Capture the cell that displays the provided text and extract its (X, Y) central coordinate. 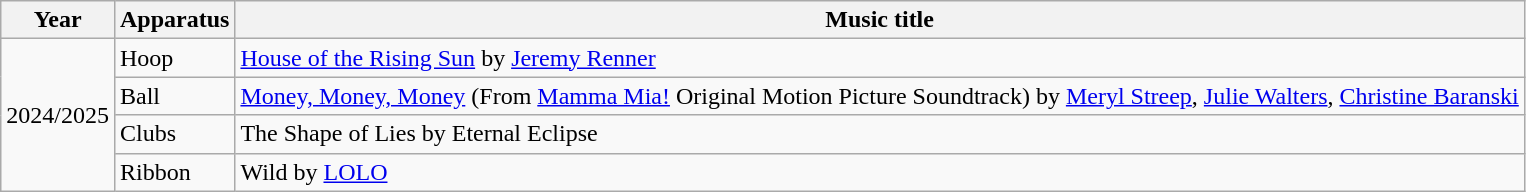
2024/2025 (58, 115)
House of the Rising Sun by Jeremy Renner (880, 58)
Music title (880, 20)
Money, Money, Money (From Mamma Mia! Original Motion Picture Soundtrack) by Meryl Streep, Julie Walters, Christine Baranski (880, 96)
Ball (174, 96)
Year (58, 20)
Apparatus (174, 20)
Ribbon (174, 172)
The Shape of Lies by Eternal Eclipse (880, 134)
Hoop (174, 58)
Clubs (174, 134)
Wild by LOLO (880, 172)
